Find where the given text appears and provide that cell's center as [x, y] coordinate. 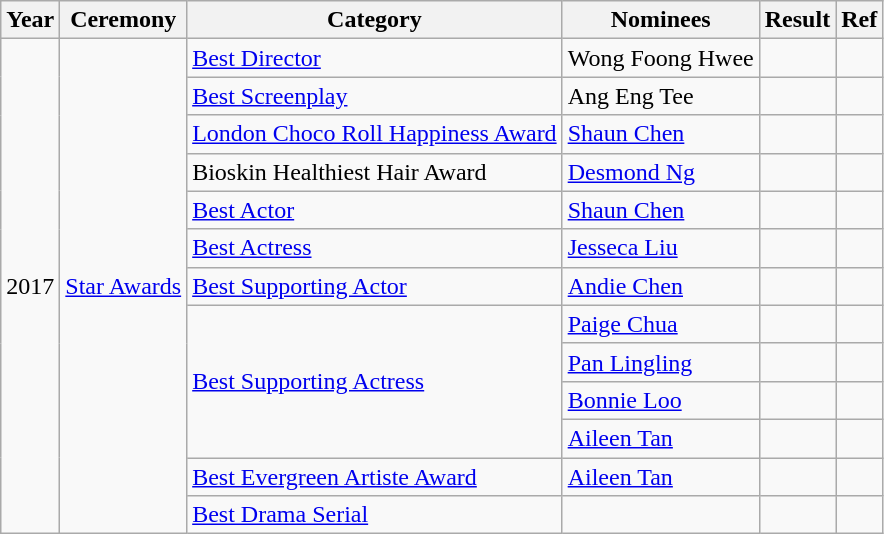
Desmond Ng [660, 172]
London Choco Roll Happiness Award [374, 134]
Ang Eng Tee [660, 96]
Paige Chua [660, 324]
Wong Foong Hwee [660, 58]
Best Actress [374, 248]
Best Supporting Actress [374, 381]
Star Awards [124, 286]
Andie Chen [660, 286]
Pan Lingling [660, 362]
Bioskin Healthiest Hair Award [374, 172]
Best Evergreen Artiste Award [374, 477]
Best Director [374, 58]
Nominees [660, 20]
Bonnie Loo [660, 400]
2017 [30, 286]
Ref [860, 20]
Year [30, 20]
Jesseca Liu [660, 248]
Best Screenplay [374, 96]
Ceremony [124, 20]
Result [797, 20]
Best Supporting Actor [374, 286]
Best Drama Serial [374, 515]
Category [374, 20]
Best Actor [374, 210]
